Detect which cell encompasses the target text, then output its (x, y) center coordinate. 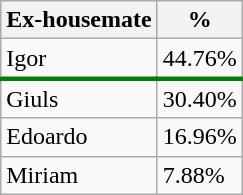
% (200, 20)
Edoardo (79, 137)
44.76% (200, 59)
Giuls (79, 98)
7.88% (200, 175)
Ex-housemate (79, 20)
Igor (79, 59)
16.96% (200, 137)
Miriam (79, 175)
30.40% (200, 98)
